From the cell containing the given text, extract its center point as [x, y] coordinate. 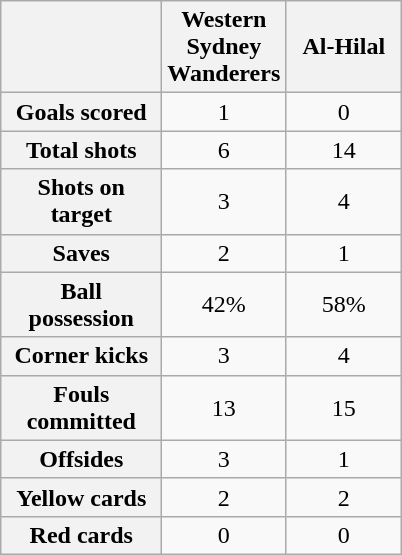
6 [224, 150]
14 [344, 150]
13 [224, 408]
Shots on target [82, 202]
Ball possession [82, 304]
Saves [82, 253]
Offsides [82, 459]
Red cards [82, 535]
Western Sydney Wanderers [224, 47]
Yellow cards [82, 497]
Corner kicks [82, 356]
58% [344, 304]
Goals scored [82, 112]
15 [344, 408]
Al-Hilal [344, 47]
42% [224, 304]
Total shots [82, 150]
Fouls committed [82, 408]
